Scan for the cell matching the given text and deliver its [x, y] coordinate at center. 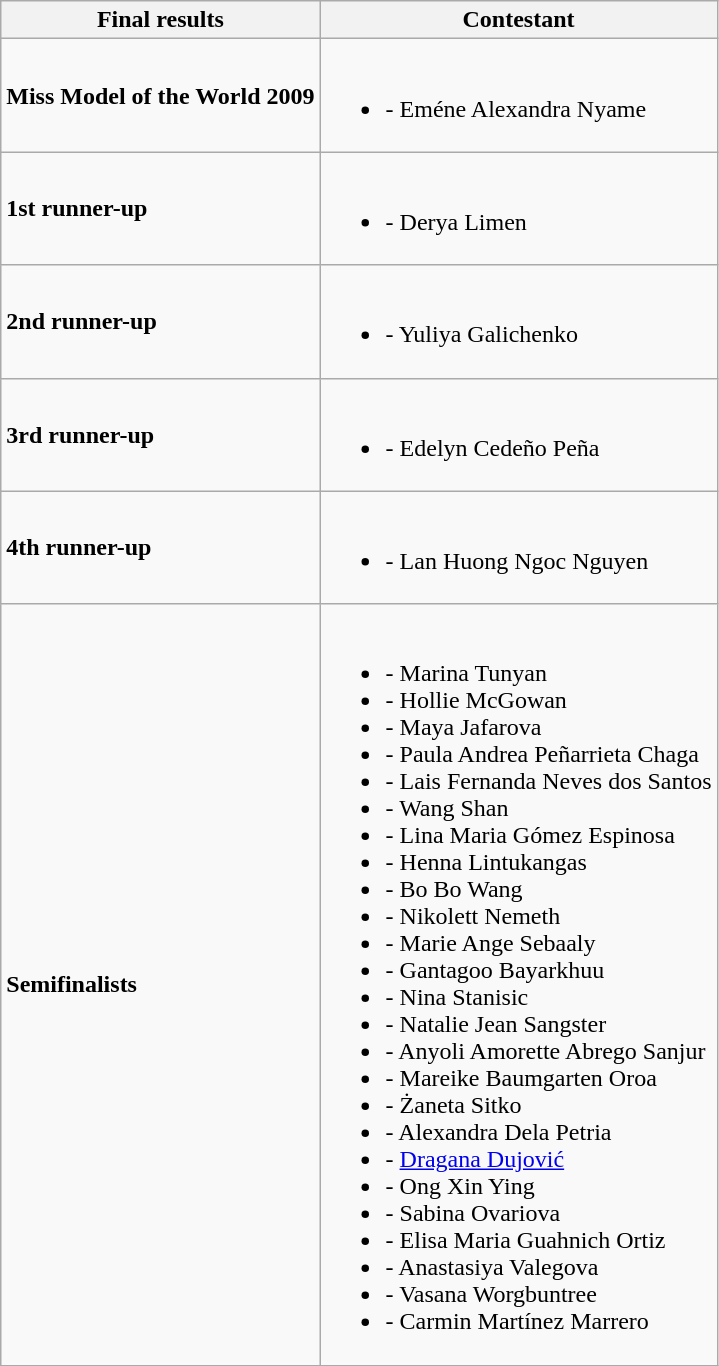
Semifinalists [160, 984]
3rd runner-up [160, 434]
- Lan Huong Ngoc Nguyen [518, 548]
Final results [160, 20]
- Edelyn Cedeño Peña [518, 434]
- Eméne Alexandra Nyame [518, 96]
2nd runner-up [160, 322]
- Derya Limen [518, 208]
- Yuliya Galichenko [518, 322]
Contestant [518, 20]
Miss Model of the World 2009 [160, 96]
4th runner-up [160, 548]
1st runner-up [160, 208]
